Locate the cell with the specified text and output its (x, y) center coordinate. 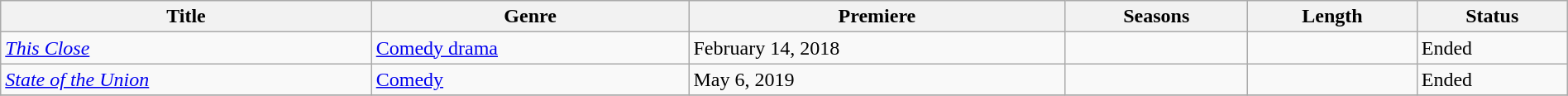
Comedy drama (530, 48)
Comedy (530, 79)
This Close (186, 48)
Title (186, 17)
May 6, 2019 (877, 79)
Status (1492, 17)
Genre (530, 17)
Premiere (877, 17)
Seasons (1156, 17)
State of the Union (186, 79)
February 14, 2018 (877, 48)
Length (1333, 17)
